Detect which cell encompasses the target text, then output its (x, y) center coordinate. 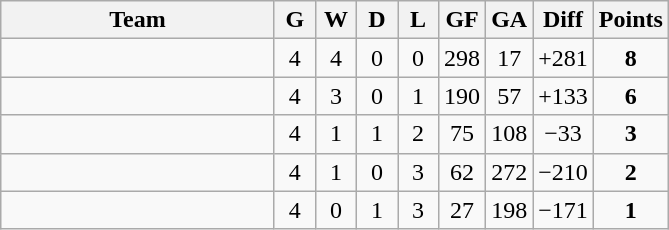
62 (462, 172)
298 (462, 58)
+281 (564, 58)
75 (462, 134)
GA (510, 20)
L (418, 20)
−33 (564, 134)
Team (138, 20)
27 (462, 210)
17 (510, 58)
−171 (564, 210)
W (336, 20)
Diff (564, 20)
108 (510, 134)
GF (462, 20)
D (376, 20)
Points (630, 20)
272 (510, 172)
8 (630, 58)
G (294, 20)
+133 (564, 96)
6 (630, 96)
198 (510, 210)
190 (462, 96)
−210 (564, 172)
57 (510, 96)
